From the cell containing the given text, extract its center point as (x, y) coordinate. 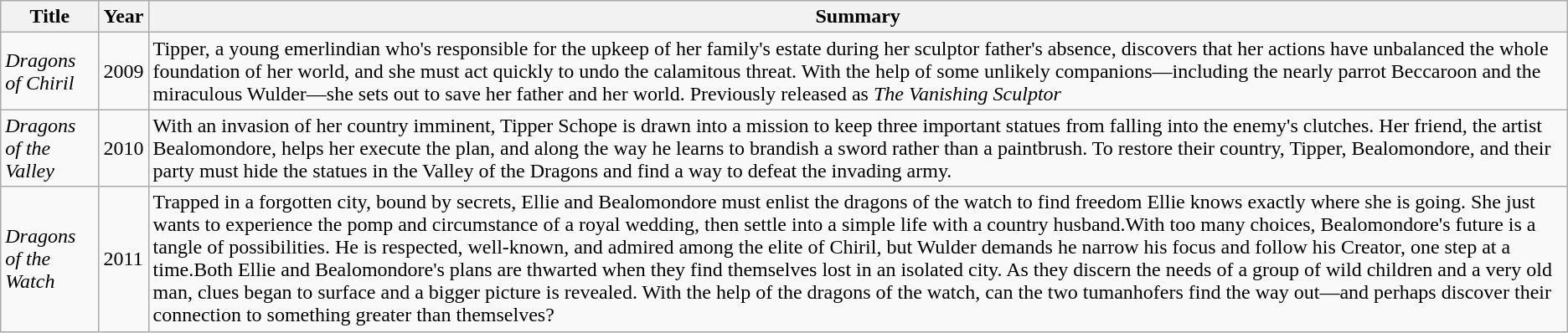
Dragons of Chiril (50, 71)
Dragons of the Watch (50, 259)
2009 (124, 71)
Year (124, 17)
2011 (124, 259)
Dragons of the Valley (50, 148)
2010 (124, 148)
Title (50, 17)
Summary (858, 17)
